Return [x, y] of the center of cell containing provided text 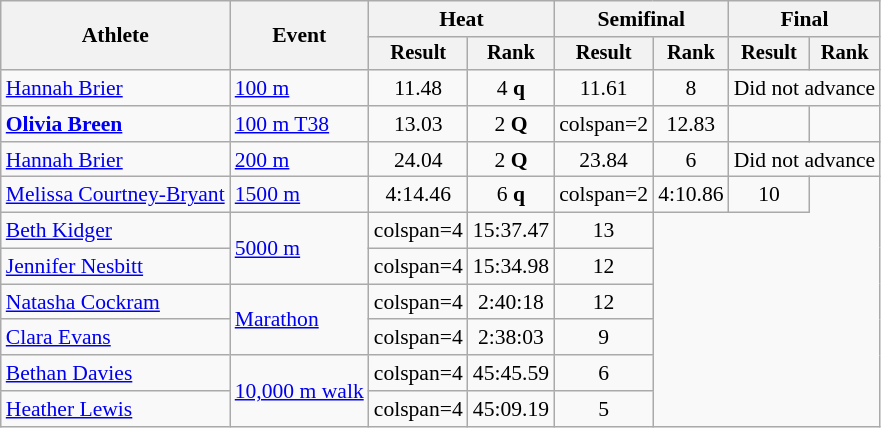
9 [604, 338]
200 m [300, 160]
Heather Lewis [116, 409]
11.61 [604, 88]
Jennifer Nesbitt [116, 267]
2:40:18 [511, 302]
Heat [462, 19]
Semifinal [642, 19]
Athlete [116, 36]
11.48 [418, 88]
Marathon [300, 320]
Event [300, 36]
8 [690, 88]
24.04 [418, 160]
6 q [511, 195]
4 q [511, 88]
5000 m [300, 248]
Natasha Cockram [116, 302]
45:09.19 [511, 409]
45:45.59 [511, 373]
Melissa Courtney-Bryant [116, 195]
15:34.98 [511, 267]
13 [604, 231]
15:37.47 [511, 231]
Clara Evans [116, 338]
23.84 [604, 160]
5 [604, 409]
100 m T38 [300, 124]
2:38:03 [511, 338]
Final [805, 19]
12.83 [690, 124]
1500 m [300, 195]
Olivia Breen [116, 124]
4:10.86 [690, 195]
Beth Kidger [116, 231]
4:14.46 [418, 195]
10,000 m walk [300, 390]
100 m [300, 88]
10 [770, 195]
Bethan Davies [116, 373]
13.03 [418, 124]
